Pinpoint the cell where the given text exists, returning its [x, y] midpoint coordinate. 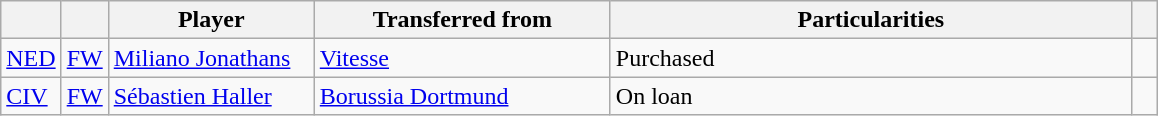
Transferred from [462, 20]
Miliano Jonathans [211, 58]
Player [211, 20]
Sébastien Haller [211, 96]
NED [31, 58]
CIV [31, 96]
Particularities [870, 20]
On loan [870, 96]
Purchased [870, 58]
Borussia Dortmund [462, 96]
Vitesse [462, 58]
